Extract the [X, Y] coordinate from the center of the cell holding the provided text.  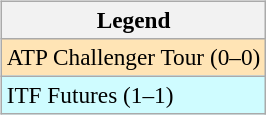
ITF Futures (1–1) [133, 95]
Legend [133, 20]
ATP Challenger Tour (0–0) [133, 57]
